Return (X, Y) of the center of cell containing provided text 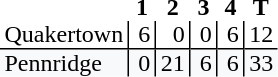
Pennridge (64, 63)
21 (172, 63)
12 (261, 35)
Quakertown (64, 35)
33 (261, 63)
